For the text-containing cell, return its midpoint in [x, y] coordinate format. 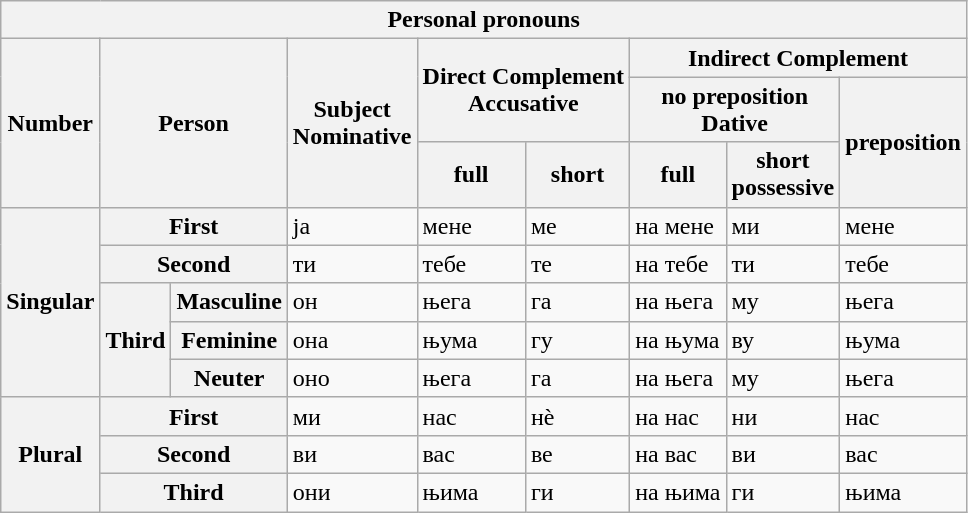
shortpossessive [783, 174]
они [352, 492]
на мене [678, 226]
она [352, 340]
Personal pronouns [484, 20]
Singular [50, 302]
на њума [678, 340]
ве [577, 454]
на нас [678, 416]
на вас [678, 454]
те [577, 264]
ву [783, 340]
на тебе [678, 264]
Masculine [229, 302]
ме [577, 226]
Plural [50, 454]
на њима [678, 492]
нѐ [577, 416]
ни [783, 416]
no prepositionDative [735, 110]
оно [352, 378]
Direct ComplementAccusative [524, 90]
Feminine [229, 340]
Indirect Complement [798, 58]
Neuter [229, 378]
Number [50, 123]
гу [577, 340]
short [577, 174]
SubjectNominative [352, 123]
preposition [904, 142]
Person [194, 123]
ја [352, 226]
он [352, 302]
